Return the [X, Y] coordinate for the center point of the cell that contains the specified text.  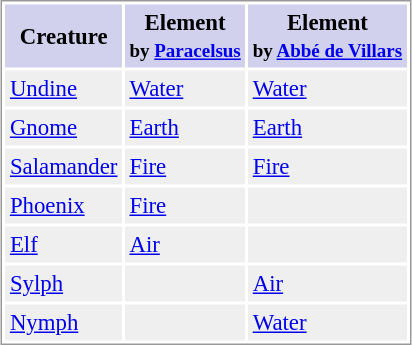
Nymph [64, 322]
Gnome [64, 128]
Creature [64, 36]
Elementby Abbé de Villars [327, 36]
Elf [64, 244]
Undine [64, 88]
Elementby Paracelsus [185, 36]
Phoenix [64, 206]
Salamander [64, 166]
Sylph [64, 284]
